Scan for the cell matching the given text and deliver its [X, Y] coordinate at center. 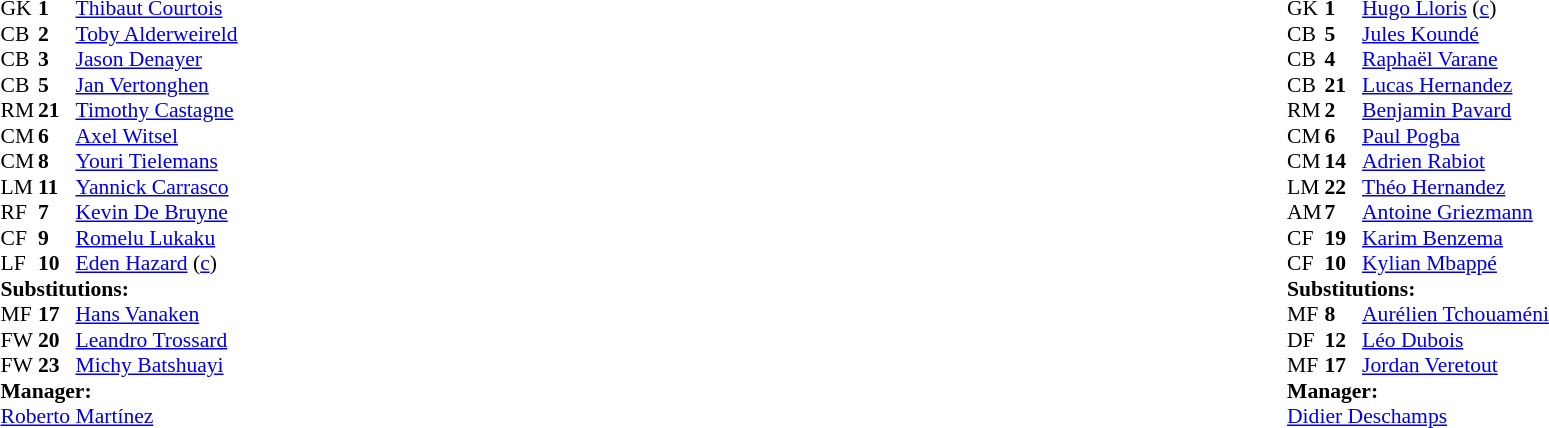
Kylian Mbappé [1456, 263]
12 [1344, 340]
19 [1344, 238]
Jules Koundé [1456, 34]
Romelu Lukaku [157, 238]
11 [57, 187]
Aurélien Tchouaméni [1456, 315]
3 [57, 59]
Adrien Rabiot [1456, 161]
Michy Batshuayi [157, 365]
Axel Witsel [157, 136]
Léo Dubois [1456, 340]
AM [1306, 213]
Paul Pogba [1456, 136]
Théo Hernandez [1456, 187]
Jason Denayer [157, 59]
9 [57, 238]
RF [19, 213]
Hans Vanaken [157, 315]
Lucas Hernandez [1456, 85]
22 [1344, 187]
Yannick Carrasco [157, 187]
Antoine Griezmann [1456, 213]
23 [57, 365]
Kevin De Bruyne [157, 213]
Eden Hazard (c) [157, 263]
Raphaël Varane [1456, 59]
4 [1344, 59]
DF [1306, 340]
Leandro Trossard [157, 340]
Timothy Castagne [157, 111]
Jordan Veretout [1456, 365]
LF [19, 263]
Karim Benzema [1456, 238]
Toby Alderweireld [157, 34]
20 [57, 340]
14 [1344, 161]
Youri Tielemans [157, 161]
Benjamin Pavard [1456, 111]
Jan Vertonghen [157, 85]
